Find where the given text appears and provide that cell's center as (x, y) coordinate. 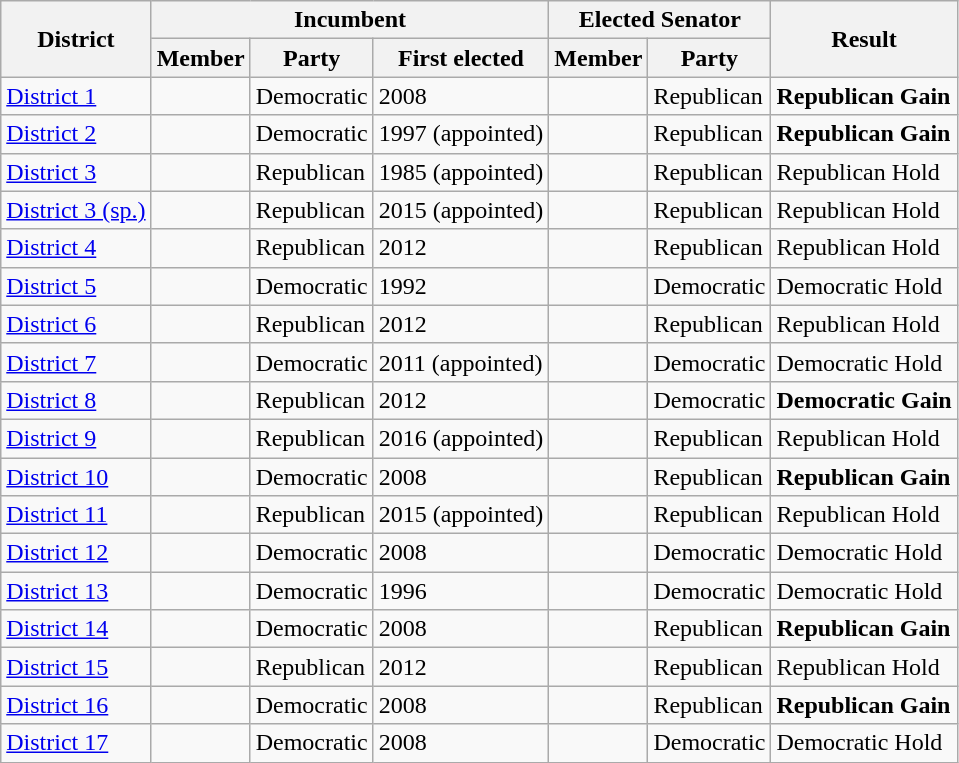
Democratic Gain (864, 400)
2016 (appointed) (461, 438)
District 16 (76, 705)
District 1 (76, 96)
District 3 (76, 172)
District 6 (76, 324)
District 5 (76, 286)
Elected Senator (660, 20)
1985 (appointed) (461, 172)
1996 (461, 591)
Result (864, 39)
District 12 (76, 553)
District 7 (76, 362)
First elected (461, 58)
District 15 (76, 667)
District 8 (76, 400)
District 4 (76, 248)
District 17 (76, 743)
1997 (appointed) (461, 134)
2011 (appointed) (461, 362)
District 9 (76, 438)
District 14 (76, 629)
Incumbent (350, 20)
District 11 (76, 515)
District 2 (76, 134)
District 3 (sp.) (76, 210)
District 10 (76, 477)
District 13 (76, 591)
District (76, 39)
1992 (461, 286)
